From the cell containing the given text, extract its center point as [x, y] coordinate. 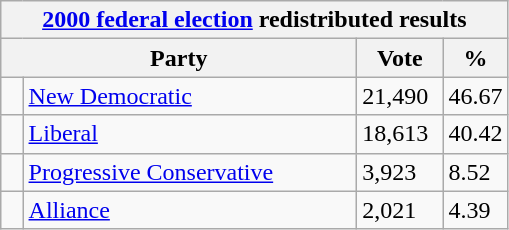
2000 federal election redistributed results [254, 20]
21,490 [400, 96]
Liberal [190, 134]
Progressive Conservative [190, 172]
Party [179, 58]
8.52 [476, 172]
Vote [400, 58]
Alliance [190, 210]
18,613 [400, 134]
4.39 [476, 210]
40.42 [476, 134]
2,021 [400, 210]
% [476, 58]
46.67 [476, 96]
3,923 [400, 172]
New Democratic [190, 96]
